Scan for the cell matching the given text and deliver its (x, y) coordinate at center. 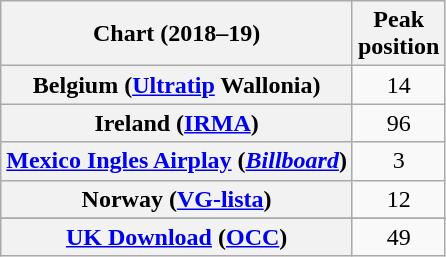
96 (398, 123)
Mexico Ingles Airplay (Billboard) (177, 161)
UK Download (OCC) (177, 237)
Peakposition (398, 34)
Ireland (IRMA) (177, 123)
12 (398, 199)
Chart (2018–19) (177, 34)
Belgium (Ultratip Wallonia) (177, 85)
14 (398, 85)
Norway (VG-lista) (177, 199)
49 (398, 237)
3 (398, 161)
